Locate the cell with the specified text and output its [x, y] center coordinate. 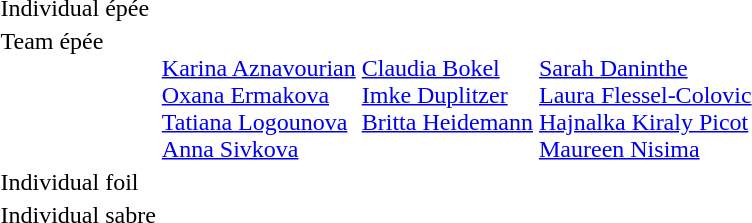
Karina AznavourianOxana ErmakovaTatiana LogounovaAnna Sivkova [258, 95]
Claudia BokelImke DuplitzerBritta Heidemann [447, 95]
